Scan for the cell matching the given text and deliver its [X, Y] coordinate at center. 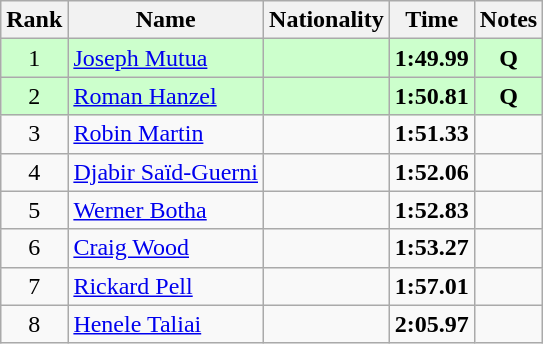
Time [432, 20]
Notes [508, 20]
Joseph Mutua [166, 58]
2:05.97 [432, 324]
Djabir Saïd-Guerni [166, 172]
1:52.06 [432, 172]
8 [34, 324]
5 [34, 210]
Roman Hanzel [166, 96]
7 [34, 286]
Name [166, 20]
2 [34, 96]
Nationality [327, 20]
Robin Martin [166, 134]
1:57.01 [432, 286]
1:53.27 [432, 248]
Rickard Pell [166, 286]
1:49.99 [432, 58]
1:52.83 [432, 210]
Craig Wood [166, 248]
3 [34, 134]
1 [34, 58]
6 [34, 248]
1:50.81 [432, 96]
4 [34, 172]
1:51.33 [432, 134]
Henele Taliai [166, 324]
Werner Botha [166, 210]
Rank [34, 20]
